Locate the cell with the specified text and output its (x, y) center coordinate. 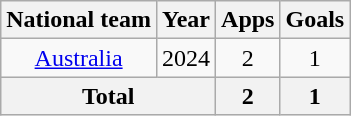
Apps (248, 20)
2024 (186, 58)
Goals (315, 20)
National team (79, 20)
Australia (79, 58)
Total (108, 96)
Year (186, 20)
